Pinpoint the cell where the given text exists, returning its (x, y) midpoint coordinate. 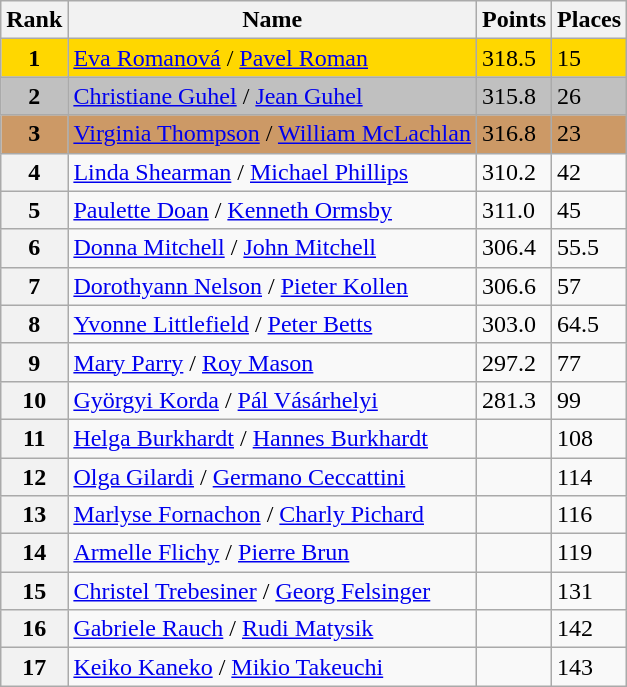
116 (590, 515)
3 (34, 134)
316.8 (514, 134)
Rank (34, 20)
45 (590, 210)
99 (590, 400)
Györgyi Korda / Pál Vásárhelyi (272, 400)
142 (590, 629)
131 (590, 591)
303.0 (514, 324)
10 (34, 400)
57 (590, 286)
1 (34, 58)
Linda Shearman / Michael Phillips (272, 172)
315.8 (514, 96)
114 (590, 477)
5 (34, 210)
9 (34, 362)
311.0 (514, 210)
2 (34, 96)
Virginia Thompson / William McLachlan (272, 134)
Keiko Kaneko / Mikio Takeuchi (272, 667)
14 (34, 553)
310.2 (514, 172)
Armelle Flichy / Pierre Brun (272, 553)
Points (514, 20)
Yvonne Littlefield / Peter Betts (272, 324)
318.5 (514, 58)
55.5 (590, 248)
26 (590, 96)
Mary Parry / Roy Mason (272, 362)
119 (590, 553)
42 (590, 172)
16 (34, 629)
11 (34, 438)
4 (34, 172)
297.2 (514, 362)
Paulette Doan / Kenneth Ormsby (272, 210)
Christiane Guhel / Jean Guhel (272, 96)
Donna Mitchell / John Mitchell (272, 248)
Olga Gilardi / Germano Ceccattini (272, 477)
143 (590, 667)
Marlyse Fornachon / Charly Pichard (272, 515)
7 (34, 286)
6 (34, 248)
Places (590, 20)
Christel Trebesiner / Georg Felsinger (272, 591)
Helga Burkhardt / Hannes Burkhardt (272, 438)
306.4 (514, 248)
12 (34, 477)
108 (590, 438)
17 (34, 667)
23 (590, 134)
Name (272, 20)
64.5 (590, 324)
Gabriele Rauch / Rudi Matysik (272, 629)
77 (590, 362)
8 (34, 324)
306.6 (514, 286)
Eva Romanová / Pavel Roman (272, 58)
281.3 (514, 400)
13 (34, 515)
Dorothyann Nelson / Pieter Kollen (272, 286)
